Determine the [x, y] coordinate at the center of the cell enclosing the given text.  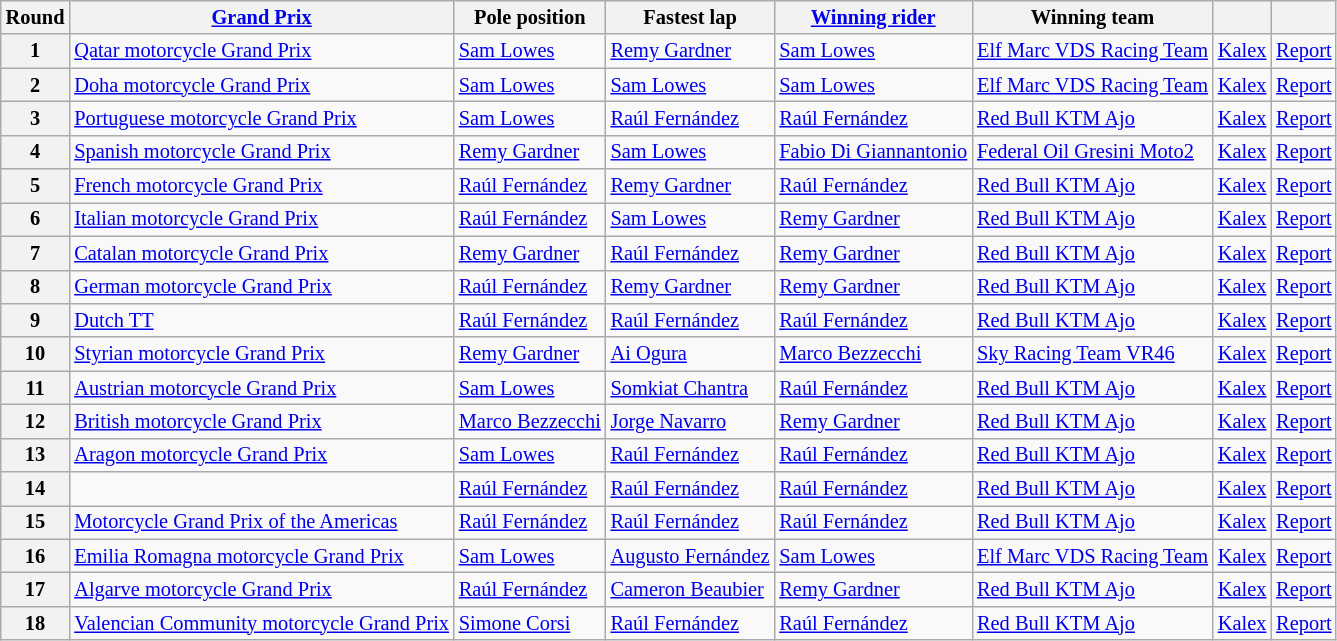
Aragon motorcycle Grand Prix [262, 455]
Round [36, 17]
French motorcycle Grand Prix [262, 186]
15 [36, 522]
9 [36, 320]
Ai Ogura [690, 354]
Spanish motorcycle Grand Prix [262, 152]
Simone Corsi [530, 623]
German motorcycle Grand Prix [262, 287]
Italian motorcycle Grand Prix [262, 219]
Algarve motorcycle Grand Prix [262, 589]
Fabio Di Giannantonio [873, 152]
Augusto Fernández [690, 556]
4 [36, 152]
1 [36, 51]
Catalan motorcycle Grand Prix [262, 253]
12 [36, 421]
2 [36, 85]
Austrian motorcycle Grand Prix [262, 388]
Fastest lap [690, 17]
16 [36, 556]
Portuguese motorcycle Grand Prix [262, 118]
Federal Oil Gresini Moto2 [1092, 152]
6 [36, 219]
8 [36, 287]
Grand Prix [262, 17]
Dutch TT [262, 320]
Pole position [530, 17]
13 [36, 455]
Sky Racing Team VR46 [1092, 354]
Emilia Romagna motorcycle Grand Prix [262, 556]
British motorcycle Grand Prix [262, 421]
18 [36, 623]
17 [36, 589]
14 [36, 489]
Valencian Community motorcycle Grand Prix [262, 623]
10 [36, 354]
11 [36, 388]
Jorge Navarro [690, 421]
7 [36, 253]
Motorcycle Grand Prix of the Americas [262, 522]
Qatar motorcycle Grand Prix [262, 51]
Doha motorcycle Grand Prix [262, 85]
Winning rider [873, 17]
Somkiat Chantra [690, 388]
3 [36, 118]
Winning team [1092, 17]
Styrian motorcycle Grand Prix [262, 354]
Cameron Beaubier [690, 589]
5 [36, 186]
